Determine the (X, Y) coordinate at the center of the cell enclosing the given text.  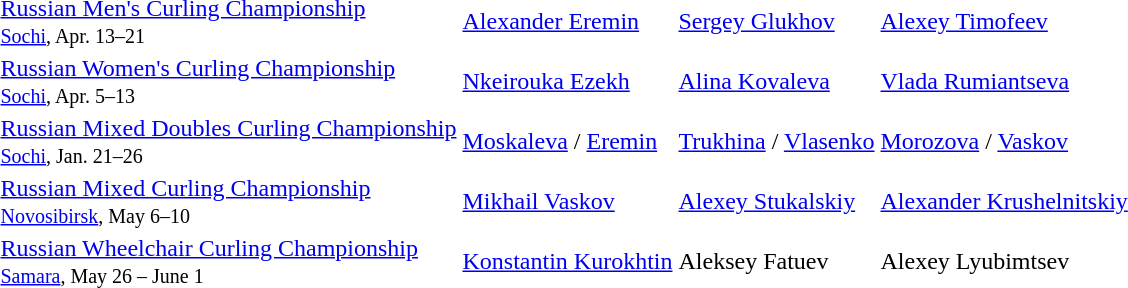
Trukhina / Vlasenko (776, 142)
Nkeirouka Ezekh (568, 82)
Moskaleva / Eremin (568, 142)
Alexey Stukalskiy (776, 202)
Mikhail Vaskov (568, 202)
Alina Kovaleva (776, 82)
